Pinpoint the cell where the given text exists, returning its (X, Y) midpoint coordinate. 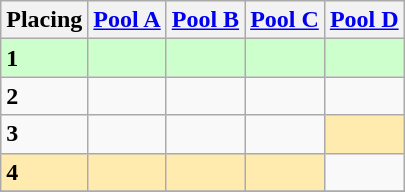
4 (44, 172)
Pool B (205, 20)
1 (44, 58)
Pool A (127, 20)
2 (44, 96)
3 (44, 134)
Placing (44, 20)
Pool C (285, 20)
Pool D (364, 20)
